Pinpoint the cell where the given text exists, returning its (X, Y) midpoint coordinate. 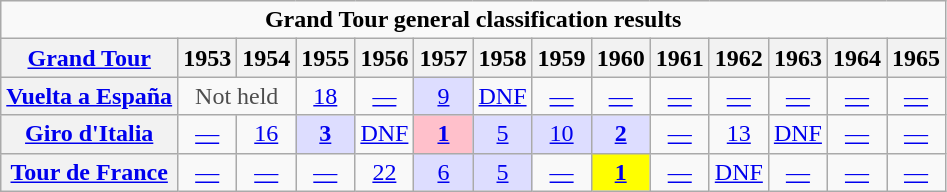
10 (562, 134)
Not held (237, 96)
18 (326, 96)
1955 (326, 58)
1956 (384, 58)
1964 (856, 58)
1961 (680, 58)
1963 (798, 58)
3 (326, 134)
6 (444, 172)
16 (266, 134)
1954 (266, 58)
1958 (502, 58)
Vuelta a España (90, 96)
Grand Tour (90, 58)
1965 (916, 58)
1957 (444, 58)
1962 (738, 58)
22 (384, 172)
Giro d'Italia (90, 134)
1960 (620, 58)
Grand Tour general classification results (474, 20)
1959 (562, 58)
Tour de France (90, 172)
13 (738, 134)
1953 (208, 58)
9 (444, 96)
2 (620, 134)
